Return (x, y) of the center of cell containing provided text 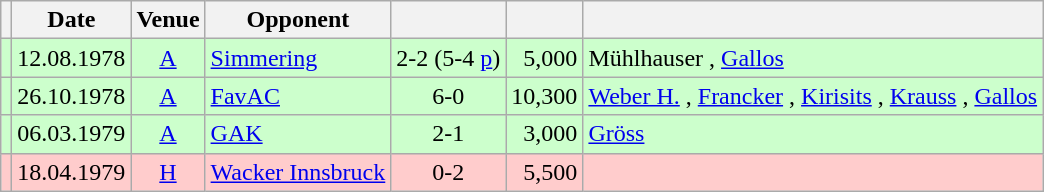
5,000 (544, 58)
5,500 (544, 172)
Weber H. , Francker , Kirisits , Krauss , Gallos (813, 96)
2-1 (448, 134)
GAK (298, 134)
6-0 (448, 96)
2-2 (5-4 p) (448, 58)
Simmering (298, 58)
Date (72, 20)
10,300 (544, 96)
12.08.1978 (72, 58)
Venue (168, 20)
Gröss (813, 134)
Mühlhauser , Gallos (813, 58)
0-2 (448, 172)
FavAC (298, 96)
Opponent (298, 20)
26.10.1978 (72, 96)
06.03.1979 (72, 134)
3,000 (544, 134)
Wacker Innsbruck (298, 172)
18.04.1979 (72, 172)
H (168, 172)
